Return the (x, y) coordinate for the center point of the cell that contains the specified text.  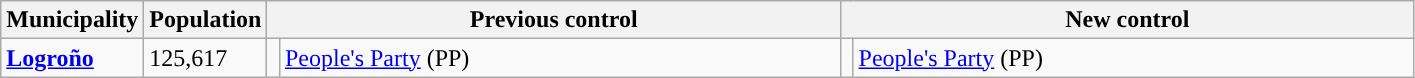
Logroño (72, 58)
Population (206, 20)
New control (1127, 20)
Previous control (554, 20)
Municipality (72, 20)
125,617 (206, 58)
